Locate the cell with the specified text and output its (x, y) center coordinate. 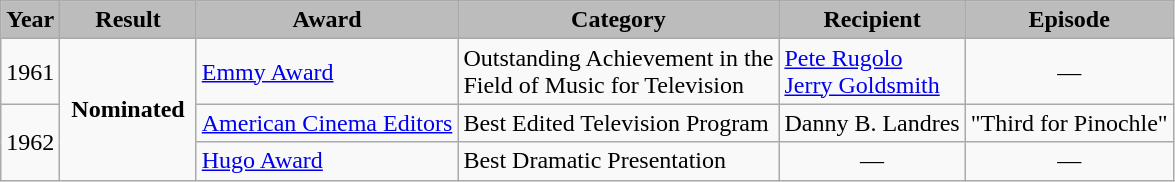
1962 (30, 142)
Award (327, 20)
Best Dramatic Presentation (618, 161)
1961 (30, 72)
Outstanding Achievement in theField of Music for Television (618, 72)
Emmy Award (327, 72)
Hugo Award (327, 161)
Danny B. Landres (872, 123)
Episode (1069, 20)
Pete RugoloJerry Goldsmith (872, 72)
Best Edited Television Program (618, 123)
Year (30, 20)
"Third for Pinochle" (1069, 123)
Recipient (872, 20)
American Cinema Editors (327, 123)
Category (618, 20)
Nominated (128, 110)
Result (128, 20)
